For the text-containing cell, return its midpoint in [X, Y] coordinate format. 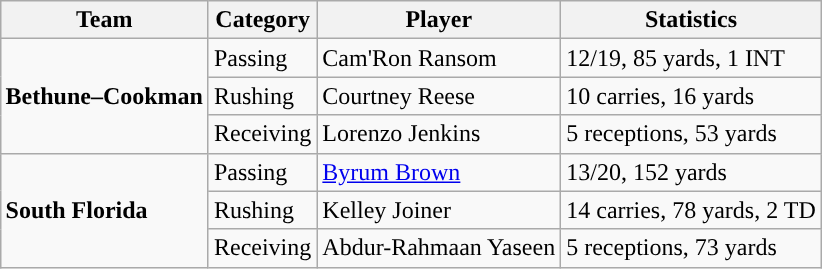
Bethune–Cookman [104, 96]
Lorenzo Jenkins [439, 134]
Category [262, 20]
Abdur-Rahmaan Yaseen [439, 248]
Courtney Reese [439, 96]
Byrum Brown [439, 172]
South Florida [104, 210]
5 receptions, 53 yards [692, 134]
Statistics [692, 20]
12/19, 85 yards, 1 INT [692, 58]
Player [439, 20]
Team [104, 20]
Cam'Ron Ransom [439, 58]
10 carries, 16 yards [692, 96]
14 carries, 78 yards, 2 TD [692, 210]
5 receptions, 73 yards [692, 248]
Kelley Joiner [439, 210]
13/20, 152 yards [692, 172]
